Determine the (X, Y) coordinate at the center of the cell enclosing the given text.  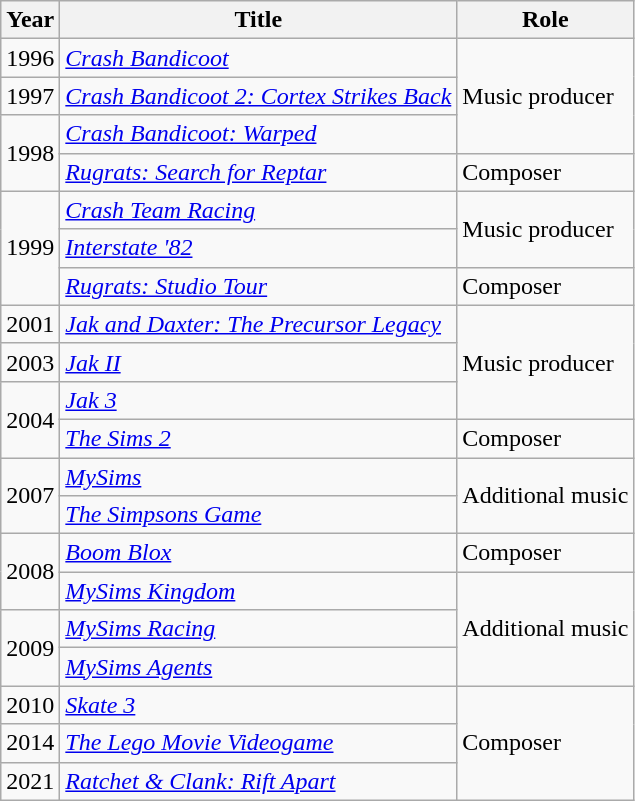
2003 (30, 362)
Rugrats: Studio Tour (258, 286)
Boom Blox (258, 553)
Crash Bandicoot: Warped (258, 134)
MySims (258, 477)
Jak and Daxter: The Precursor Legacy (258, 324)
Year (30, 20)
The Sims 2 (258, 438)
Jak II (258, 362)
Role (546, 20)
Crash Bandicoot (258, 58)
MySims Agents (258, 667)
MySims Racing (258, 629)
1997 (30, 96)
1999 (30, 248)
Title (258, 20)
2010 (30, 705)
MySims Kingdom (258, 591)
Rugrats: Search for Reptar (258, 172)
2014 (30, 743)
1998 (30, 153)
1996 (30, 58)
2007 (30, 496)
2004 (30, 419)
The Simpsons Game (258, 515)
The Lego Movie Videogame (258, 743)
Crash Team Racing (258, 210)
2008 (30, 572)
Interstate '82 (258, 248)
2021 (30, 781)
Skate 3 (258, 705)
Jak 3 (258, 400)
2001 (30, 324)
Crash Bandicoot 2: Cortex Strikes Back (258, 96)
2009 (30, 648)
Ratchet & Clank: Rift Apart (258, 781)
